Find where the given text appears and provide that cell's center as (X, Y) coordinate. 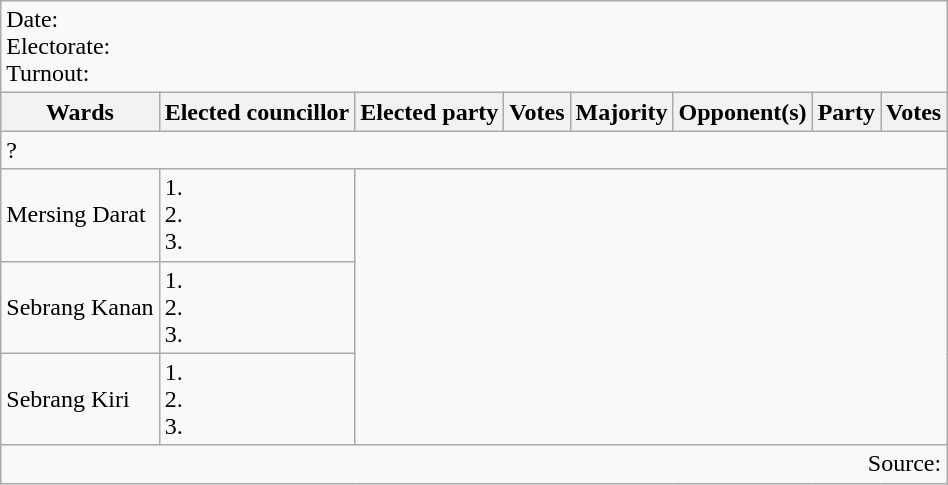
Elected councillor (257, 112)
Source: (474, 464)
Sebrang Kanan (80, 307)
Majority (622, 112)
? (474, 150)
Date: Electorate: Turnout: (474, 47)
Party (846, 112)
Opponent(s) (742, 112)
Mersing Darat (80, 215)
Sebrang Kiri (80, 399)
Wards (80, 112)
Elected party (430, 112)
